Capture the cell that displays the provided text and extract its (X, Y) central coordinate. 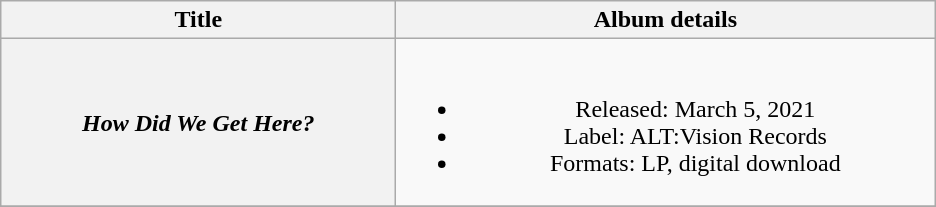
Title (198, 20)
How Did We Get Here? (198, 122)
Released: March 5, 2021Label: ALT:Vision RecordsFormats: LP, digital download (666, 122)
Album details (666, 20)
